Determine the (x, y) coordinate at the center of the cell enclosing the given text.  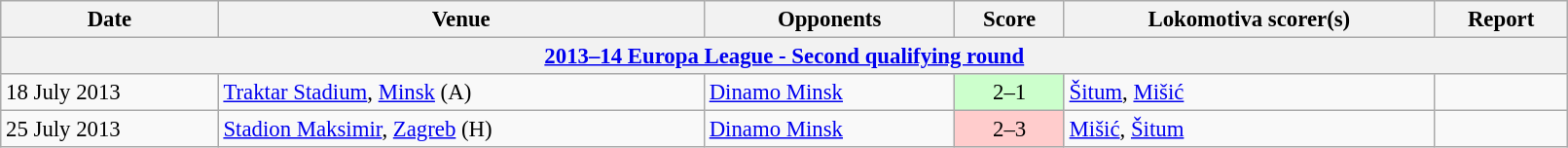
Date (109, 19)
Lokomotiva scorer(s) (1249, 19)
Report (1501, 19)
Mišić, Šitum (1249, 129)
Venue (461, 19)
Traktar Stadium, Minsk (A) (461, 92)
2–1 (1009, 92)
2–3 (1009, 129)
Šitum, Mišić (1249, 92)
2013–14 Europa League - Second qualifying round (784, 56)
25 July 2013 (109, 129)
Stadion Maksimir, Zagreb (H) (461, 129)
18 July 2013 (109, 92)
Score (1009, 19)
Opponents (829, 19)
